Determine the (x, y) coordinate at the center of the cell enclosing the given text.  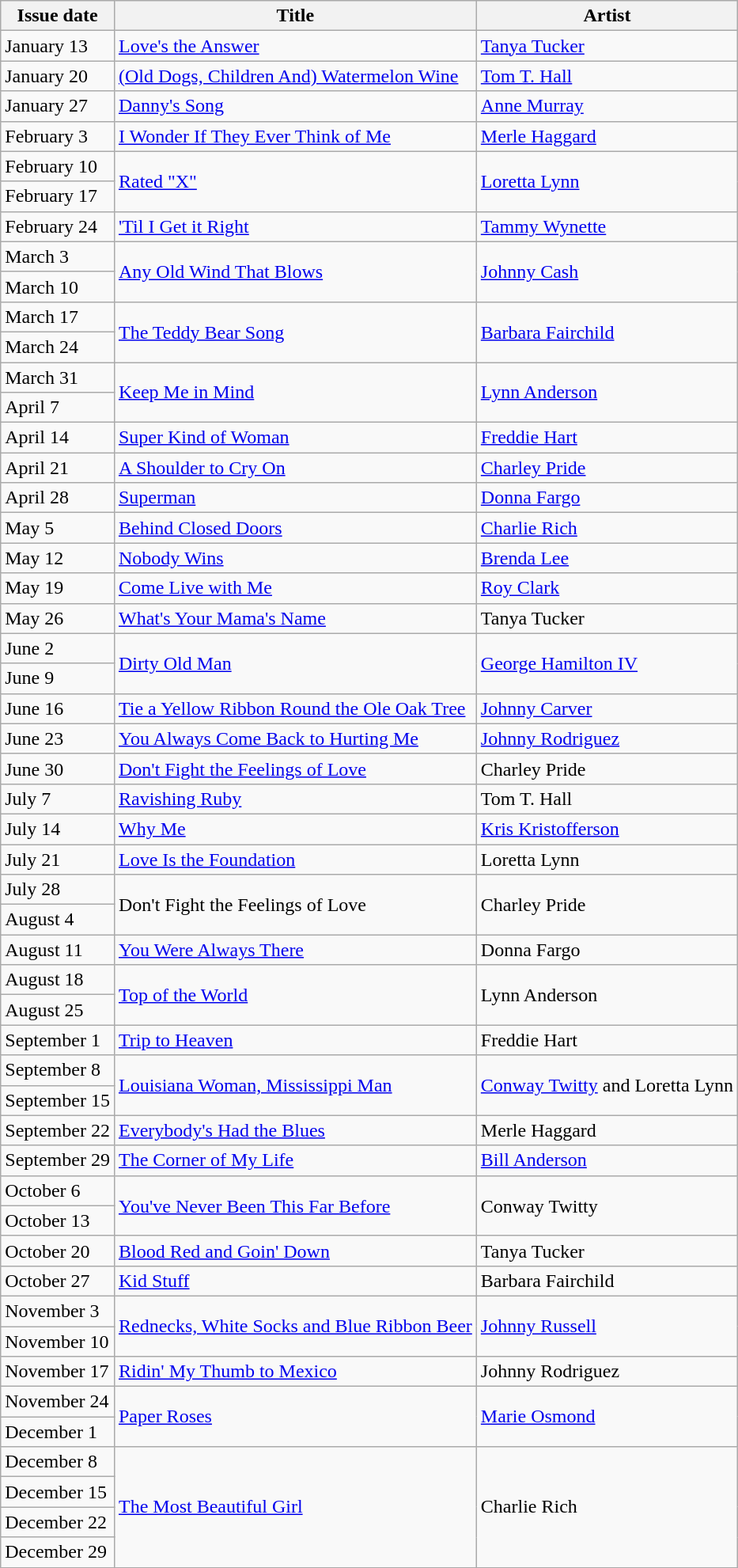
Bill Anderson (607, 1160)
Johnny Cash (607, 271)
April 7 (58, 408)
Conway Twitty and Loretta Lynn (607, 1085)
Dirty Old Man (295, 663)
July 7 (58, 799)
November 17 (58, 1372)
You've Never Been This Far Before (295, 1205)
October 20 (58, 1251)
May 5 (58, 528)
Anne Murray (607, 106)
June 9 (58, 678)
Kris Kristofferson (607, 829)
May 26 (58, 618)
August 4 (58, 920)
November 24 (58, 1402)
Marie Osmond (607, 1417)
Blood Red and Goin' Down (295, 1251)
August 25 (58, 1010)
October 13 (58, 1221)
June 2 (58, 648)
What's Your Mama's Name (295, 618)
March 10 (58, 287)
Superman (295, 498)
March 3 (58, 256)
Love Is the Foundation (295, 859)
Conway Twitty (607, 1205)
June 16 (58, 708)
February 24 (58, 226)
Ravishing Ruby (295, 799)
George Hamilton IV (607, 663)
Tammy Wynette (607, 226)
January 27 (58, 106)
September 29 (58, 1160)
Rated "X" (295, 181)
April 14 (58, 438)
Danny's Song (295, 106)
December 22 (58, 1522)
September 8 (58, 1070)
You Were Always There (295, 950)
Tie a Yellow Ribbon Round the Ole Oak Tree (295, 708)
Johnny Russell (607, 1326)
Top of the World (295, 995)
February 3 (58, 136)
April 28 (58, 498)
March 31 (58, 378)
April 21 (58, 468)
March 24 (58, 347)
November 3 (58, 1311)
A Shoulder to Cry On (295, 468)
Louisiana Woman, Mississippi Man (295, 1085)
Come Live with Me (295, 588)
December 15 (58, 1492)
Keep Me in Mind (295, 393)
August 18 (58, 980)
December 29 (58, 1552)
Everybody's Had the Blues (295, 1130)
July 21 (58, 859)
Why Me (295, 829)
Title (295, 16)
Rednecks, White Socks and Blue Ribbon Beer (295, 1326)
June 23 (58, 738)
June 30 (58, 769)
July 14 (58, 829)
(Old Dogs, Children And) Watermelon Wine (295, 76)
Trip to Heaven (295, 1040)
Kid Stuff (295, 1281)
December 8 (58, 1462)
Love's the Answer (295, 46)
February 10 (58, 166)
January 20 (58, 76)
January 13 (58, 46)
October 6 (58, 1190)
The Corner of My Life (295, 1160)
February 17 (58, 196)
September 1 (58, 1040)
October 27 (58, 1281)
May 19 (58, 588)
Paper Roses (295, 1417)
Nobody Wins (295, 558)
September 22 (58, 1130)
The Most Beautiful Girl (295, 1507)
September 15 (58, 1100)
Artist (607, 16)
March 17 (58, 317)
I Wonder If They Ever Think of Me (295, 136)
You Always Come Back to Hurting Me (295, 738)
Any Old Wind That Blows (295, 271)
Ridin' My Thumb to Mexico (295, 1372)
May 12 (58, 558)
August 11 (58, 950)
Behind Closed Doors (295, 528)
Brenda Lee (607, 558)
Johnny Carver (607, 708)
December 1 (58, 1432)
November 10 (58, 1342)
July 28 (58, 890)
Issue date (58, 16)
'Til I Get it Right (295, 226)
Super Kind of Woman (295, 438)
Roy Clark (607, 588)
The Teddy Bear Song (295, 332)
